Extract the [x, y] coordinate from the center of the cell holding the provided text.  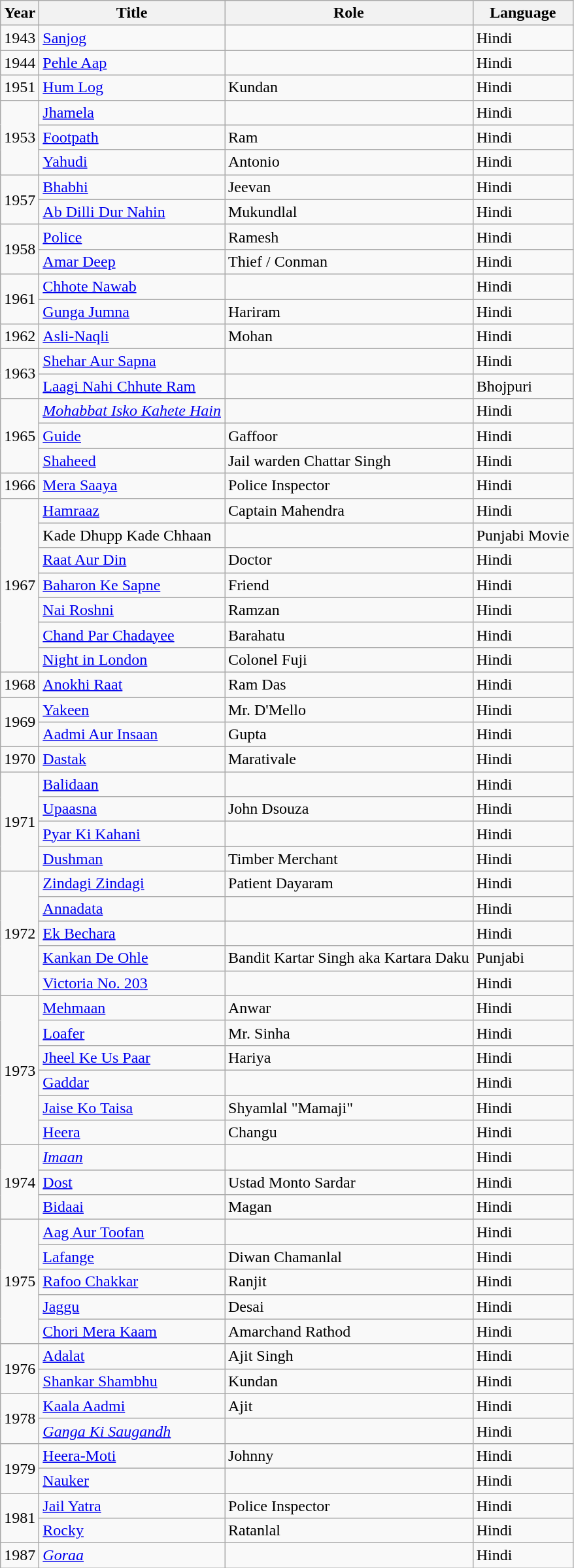
Doctor [349, 560]
Hariya [349, 1058]
Ram [349, 137]
Ramzan [349, 610]
Laagi Nahi Chhute Ram [132, 386]
Bhabhi [132, 187]
Jheel Ke Us Paar [132, 1058]
1970 [20, 759]
Mohabbat Isko Kahete Hain [132, 411]
1974 [20, 1182]
Kade Dhupp Kade Chhaan [132, 535]
Shyamlal "Mamaji" [349, 1108]
Sanjog [132, 38]
Hum Log [132, 88]
Mukundlal [349, 212]
Nai Roshni [132, 610]
Aadmi Aur Insaan [132, 735]
Nauker [132, 1480]
Kankan De Ohle [132, 958]
Zindagi Zindagi [132, 884]
1965 [20, 436]
1967 [20, 585]
1966 [20, 486]
Diwan Chamanlal [349, 1257]
Hariram [349, 312]
1973 [20, 1070]
Friend [349, 585]
Aag Aur Toofan [132, 1232]
Gaddar [132, 1082]
Ustad Monto Sardar [349, 1182]
1961 [20, 299]
Antonio [349, 162]
Johnny [349, 1456]
Jeevan [349, 187]
Ek Bechara [132, 933]
Ratanlal [349, 1531]
1963 [20, 374]
Jaise Ko Taisa [132, 1108]
Timber Merchant [349, 859]
Pehle Aap [132, 63]
Imaan [132, 1158]
Footpath [132, 137]
Anwar [349, 1008]
1957 [20, 199]
Colonel Fuji [349, 659]
Magan [349, 1207]
1958 [20, 249]
Loafer [132, 1033]
Ajit [349, 1406]
Amar Deep [132, 261]
1944 [20, 63]
John Dsouza [349, 809]
Pyar Ki Kahani [132, 834]
Bandit Kartar Singh aka Kartara Daku [349, 958]
1981 [20, 1518]
Ab Dilli Dur Nahin [132, 212]
1979 [20, 1468]
Marativale [349, 759]
Yahudi [132, 162]
Police [132, 237]
1978 [20, 1418]
Night in London [132, 659]
Hamraaz [132, 510]
Upaasna [132, 809]
Ramesh [349, 237]
Kaala Aadmi [132, 1406]
Mera Saaya [132, 486]
Rocky [132, 1531]
Gupta [349, 735]
Gaffoor [349, 436]
Desai [349, 1307]
Mohan [349, 337]
Punjabi Movie [523, 535]
Shankar Shambhu [132, 1381]
Victoria No. 203 [132, 983]
Heera [132, 1133]
Anokhi Raat [132, 684]
Ranjit [349, 1282]
Annadata [132, 909]
Heera-Moti [132, 1456]
1975 [20, 1282]
Shaheed [132, 461]
Lafange [132, 1257]
1976 [20, 1369]
Mr. Sinha [349, 1033]
Dushman [132, 859]
Adalat [132, 1356]
Bidaai [132, 1207]
Language [523, 13]
Chand Par Chadayee [132, 635]
Asli-Naqli [132, 337]
Shehar Aur Sapna [132, 361]
Jhamela [132, 112]
Year [20, 13]
1943 [20, 38]
Ganga Ki Saugandh [132, 1431]
Punjabi [523, 958]
Thief / Conman [349, 261]
Changu [349, 1133]
1969 [20, 722]
Chhote Nawab [132, 286]
Barahatu [349, 635]
Mr. D'Mello [349, 709]
Chori Mera Kaam [132, 1331]
Goraa [132, 1556]
Ajit Singh [349, 1356]
Jaggu [132, 1307]
Balidaan [132, 784]
Jail Yatra [132, 1505]
Guide [132, 436]
Patient Dayaram [349, 884]
1987 [20, 1556]
Mehmaan [132, 1008]
1972 [20, 933]
Role [349, 13]
Bhojpuri [523, 386]
Jail warden Chattar Singh [349, 461]
1968 [20, 684]
Title [132, 13]
Dastak [132, 759]
Amarchand Rathod [349, 1331]
1953 [20, 137]
1971 [20, 822]
Gunga Jumna [132, 312]
1951 [20, 88]
Raat Aur Din [132, 560]
Dost [132, 1182]
Rafoo Chakkar [132, 1282]
Captain Mahendra [349, 510]
Ram Das [349, 684]
Baharon Ke Sapne [132, 585]
1962 [20, 337]
Yakeen [132, 709]
